Find where the given text appears and provide that cell's center as (X, Y) coordinate. 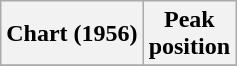
Chart (1956) (72, 34)
Peakposition (189, 34)
